Find where the given text appears and provide that cell's center as [X, Y] coordinate. 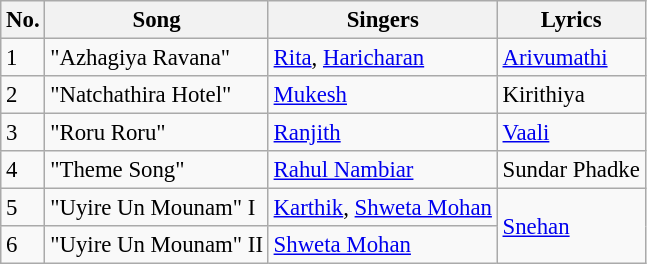
"Roru Roru" [156, 133]
6 [23, 245]
Ranjith [382, 133]
"Azhagiya Ravana" [156, 58]
Song [156, 20]
Arivumathi [571, 58]
Mukesh [382, 95]
1 [23, 58]
Rita, Haricharan [382, 58]
Vaali [571, 133]
"Uyire Un Mounam" I [156, 208]
Singers [382, 20]
Karthik, Shweta Mohan [382, 208]
Rahul Nambiar [382, 170]
3 [23, 133]
Shweta Mohan [382, 245]
Sundar Phadke [571, 170]
Snehan [571, 226]
"Theme Song" [156, 170]
No. [23, 20]
Lyrics [571, 20]
2 [23, 95]
Kirithiya [571, 95]
4 [23, 170]
5 [23, 208]
"Natchathira Hotel" [156, 95]
"Uyire Un Mounam" II [156, 245]
